Search for the cell housing the specified text and yield its [X, Y] center coordinate. 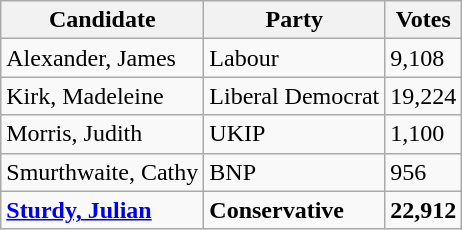
19,224 [424, 96]
Votes [424, 20]
Kirk, Madeleine [102, 96]
Smurthwaite, Cathy [102, 172]
Candidate [102, 20]
UKIP [294, 134]
Morris, Judith [102, 134]
Conservative [294, 210]
956 [424, 172]
9,108 [424, 58]
1,100 [424, 134]
Party [294, 20]
Liberal Democrat [294, 96]
Sturdy, Julian [102, 210]
Alexander, James [102, 58]
Labour [294, 58]
BNP [294, 172]
22,912 [424, 210]
